Find where the given text appears and provide that cell's center as (X, Y) coordinate. 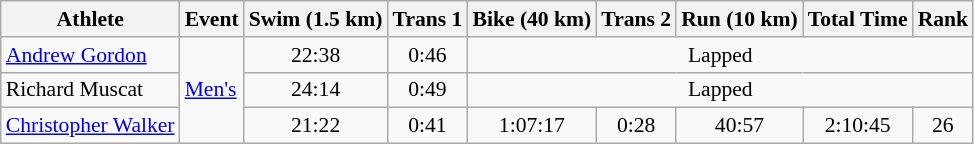
Andrew Gordon (90, 55)
21:22 (316, 126)
Event (212, 19)
Swim (1.5 km) (316, 19)
Men's (212, 90)
Trans 2 (636, 19)
Rank (944, 19)
Christopher Walker (90, 126)
0:46 (428, 55)
26 (944, 126)
24:14 (316, 90)
Athlete (90, 19)
0:28 (636, 126)
Trans 1 (428, 19)
22:38 (316, 55)
1:07:17 (532, 126)
0:41 (428, 126)
2:10:45 (858, 126)
0:49 (428, 90)
40:57 (739, 126)
Bike (40 km) (532, 19)
Run (10 km) (739, 19)
Richard Muscat (90, 90)
Total Time (858, 19)
